Extract the [X, Y] coordinate from the center of the cell holding the provided text.  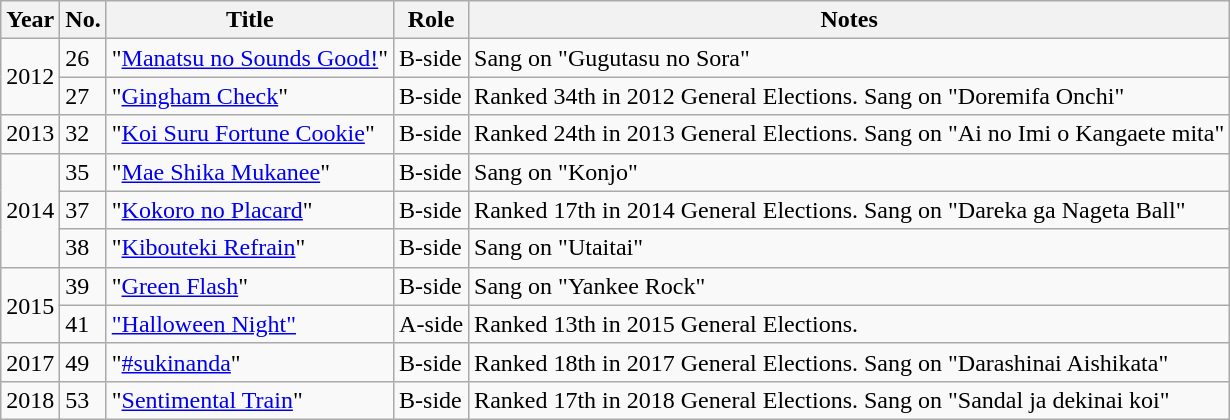
Sang on "Gugutasu no Sora" [850, 58]
2015 [30, 305]
A-side [432, 324]
Notes [850, 20]
Role [432, 20]
Ranked 34th in 2012 General Elections. Sang on "Doremifa Onchi" [850, 96]
"Sentimental Train" [250, 400]
Year [30, 20]
41 [83, 324]
2018 [30, 400]
"Gingham Check" [250, 96]
38 [83, 248]
"Koi Suru Fortune Cookie" [250, 134]
"Kokoro no Placard" [250, 210]
26 [83, 58]
Sang on "Konjo" [850, 172]
32 [83, 134]
"Kibouteki Refrain" [250, 248]
2012 [30, 77]
Ranked 13th in 2015 General Elections. [850, 324]
2013 [30, 134]
Ranked 18th in 2017 General Elections. Sang on "Darashinai Aishikata" [850, 362]
"Manatsu no Sounds Good!" [250, 58]
53 [83, 400]
"Halloween Night" [250, 324]
Sang on "Utaitai" [850, 248]
Ranked 17th in 2014 General Elections. Sang on "Dareka ga Nageta Ball" [850, 210]
2014 [30, 210]
Ranked 24th in 2013 General Elections. Sang on "Ai no Imi o Kangaete mita" [850, 134]
"Mae Shika Mukanee" [250, 172]
Title [250, 20]
2017 [30, 362]
49 [83, 362]
39 [83, 286]
27 [83, 96]
35 [83, 172]
Ranked 17th in 2018 General Elections. Sang on "Sandal ja dekinai koi" [850, 400]
Sang on "Yankee Rock" [850, 286]
37 [83, 210]
"Green Flash" [250, 286]
No. [83, 20]
"#sukinanda" [250, 362]
